Locate the cell with the specified text and output its (X, Y) center coordinate. 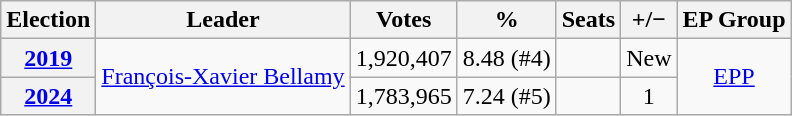
1 (649, 96)
Leader (223, 20)
1,920,407 (404, 58)
EPP (734, 77)
Seats (588, 20)
+/− (649, 20)
EP Group (734, 20)
2024 (48, 96)
2019 (48, 58)
8.48 (#4) (506, 58)
% (506, 20)
1,783,965 (404, 96)
New (649, 58)
Election (48, 20)
Votes (404, 20)
7.24 (#5) (506, 96)
François-Xavier Bellamy (223, 77)
